Pinpoint the cell where the given text exists, returning its (X, Y) midpoint coordinate. 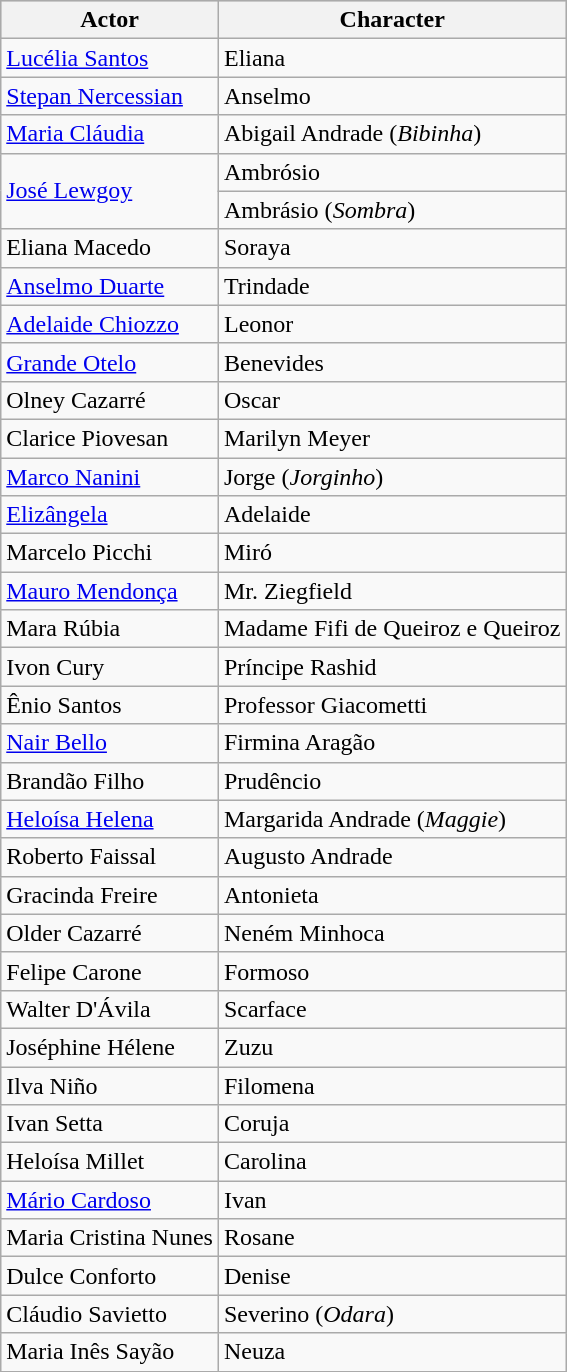
Augusto Andrade (392, 857)
Filomena (392, 1085)
Severino (Odara) (392, 1314)
Heloísa Helena (110, 819)
Jorge (Jorginho) (392, 477)
Lucélia Santos (110, 58)
Heloísa Millet (110, 1162)
Neuza (392, 1352)
Abigail Andrade (Bibinha) (392, 134)
Prudêncio (392, 781)
Miró (392, 553)
Benevides (392, 362)
Formoso (392, 971)
Ambrósio (392, 172)
Roberto Faissal (110, 857)
Dulce Conforto (110, 1276)
Carolina (392, 1162)
Denise (392, 1276)
Older Cazarré (110, 933)
Oscar (392, 400)
Ivan Setta (110, 1124)
Gracinda Freire (110, 895)
Ivan (392, 1200)
Elizângela (110, 515)
Antonieta (392, 895)
Felipe Carone (110, 971)
Maria Cláudia (110, 134)
Cláudio Savietto (110, 1314)
José Lewgoy (110, 191)
Brandão Filho (110, 781)
Madame Fifi de Queiroz e Queiroz (392, 629)
Maria Inês Sayão (110, 1352)
Anselmo (392, 96)
Marcelo Picchi (110, 553)
Character (392, 20)
Ambrásio (Sombra) (392, 210)
Nair Bello (110, 743)
Professor Giacometti (392, 705)
Eliana Macedo (110, 248)
Grande Otelo (110, 362)
Príncipe Rashid (392, 667)
Maria Cristina Nunes (110, 1238)
Ivon Cury (110, 667)
Stepan Nercessian (110, 96)
Soraya (392, 248)
Actor (110, 20)
Mr. Ziegfield (392, 591)
Scarface (392, 1009)
Ênio Santos (110, 705)
Joséphine Hélene (110, 1047)
Walter D'Ávila (110, 1009)
Zuzu (392, 1047)
Marilyn Meyer (392, 438)
Leonor (392, 324)
Marco Nanini (110, 477)
Adelaide Chiozzo (110, 324)
Coruja (392, 1124)
Olney Cazarré (110, 400)
Mário Cardoso (110, 1200)
Ilva Niño (110, 1085)
Firmina Aragão (392, 743)
Mauro Mendonça (110, 591)
Rosane (392, 1238)
Eliana (392, 58)
Clarice Piovesan (110, 438)
Margarida Andrade (Maggie) (392, 819)
Mara Rúbia (110, 629)
Trindade (392, 286)
Neném Minhoca (392, 933)
Adelaide (392, 515)
Anselmo Duarte (110, 286)
